For the text-containing cell, return its midpoint in (X, Y) coordinate format. 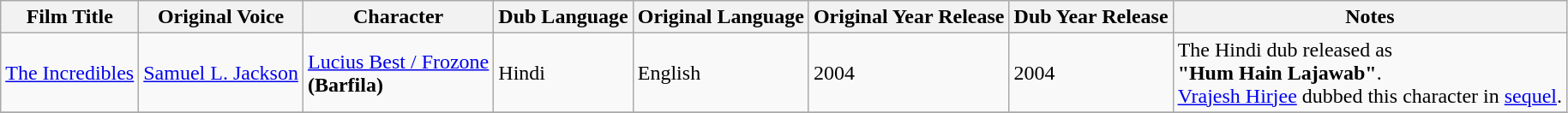
English (720, 73)
Dub Year Release (1090, 17)
Hindi (563, 73)
The Hindi dub released as "Hum Hain Lajawab".Vrajesh Hirjee dubbed this character in sequel. (1370, 73)
Original Language (720, 17)
Character (398, 17)
Original Voice (221, 17)
Dub Language (563, 17)
Film Title (70, 17)
Lucius Best / Frozone(Barfila) (398, 73)
Notes (1370, 17)
The Incredibles (70, 73)
Samuel L. Jackson (221, 73)
Original Year Release (909, 17)
